Provide the [X, Y] coordinate of the cell's center where the given text is located.  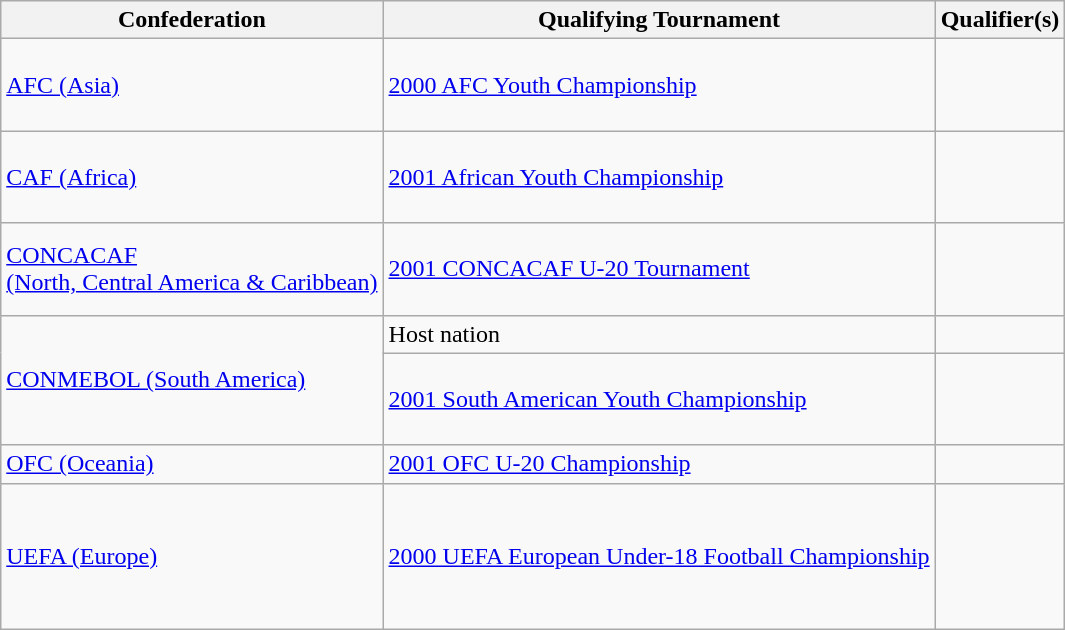
AFC (Asia) [192, 85]
OFC (Oceania) [192, 464]
2001 CONCACAF U-20 Tournament [659, 269]
2000 UEFA European Under-18 Football Championship [659, 556]
CAF (Africa) [192, 177]
Confederation [192, 20]
Qualifying Tournament [659, 20]
2001 OFC U-20 Championship [659, 464]
Host nation [659, 334]
2000 AFC Youth Championship [659, 85]
2001 African Youth Championship [659, 177]
Qualifier(s) [1000, 20]
2001 South American Youth Championship [659, 399]
UEFA (Europe) [192, 556]
CONCACAF (North, Central America & Caribbean) [192, 269]
CONMEBOL (South America) [192, 380]
